Locate the cell with the specified text and output its (X, Y) center coordinate. 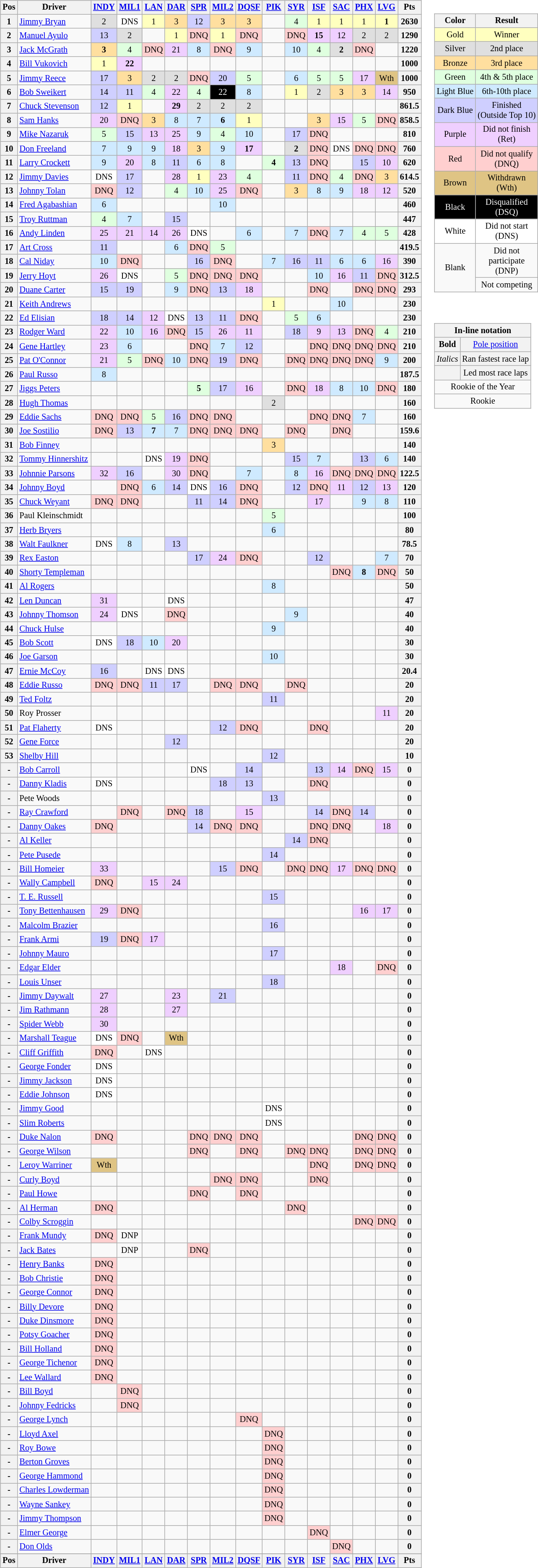
Sam Hanks (54, 120)
520 (410, 191)
Rodger Ward (54, 332)
Wally Campbell (54, 883)
Chuck Stevenson (54, 106)
293 (410, 290)
Elmer George (54, 1533)
Rookie of the Year (483, 387)
Gene Force (54, 742)
78.5 (410, 544)
Frank Armi (54, 939)
Bob Carroll (54, 770)
Blank (455, 268)
Keith Andrews (54, 304)
Pete Woods (54, 798)
Edgar Elder (54, 968)
Johnny Tolan (54, 191)
39 (9, 558)
760 (410, 149)
37 (9, 530)
Paul Howe (54, 1194)
Larry Crockett (54, 163)
419.5 (410, 248)
46 (9, 657)
Pat Flaherty (54, 728)
Jack Bates (54, 1250)
Johnny Mauro (54, 954)
Bold (448, 344)
Green (455, 77)
Jerry Hoyt (54, 276)
Eddie Johnson (54, 1095)
Johnny Thomson (54, 615)
Jimmy Good (54, 1109)
Rex Easton (54, 558)
Danny Kladis (54, 784)
858.5 (410, 120)
George Wilson (54, 1151)
Red (455, 159)
George Fonder (54, 1067)
1220 (410, 50)
Silver (455, 49)
Mike Nazaruk (54, 135)
41 (9, 587)
Paul Kleinschmidt (54, 516)
390 (410, 261)
Pat O'Connor (54, 360)
159.6 (410, 431)
Cliff Griffith (54, 1052)
Italics (448, 359)
Jimmy Jackson (54, 1081)
Gold (455, 35)
Don Olds (54, 1547)
Malcolm Brazier (54, 925)
Bronze (455, 63)
Did notparticipate(DNP) (507, 261)
Led most race laps (496, 373)
Lloyd Axel (54, 1434)
Billy Devore (54, 1307)
Spider Webb (54, 1024)
Johnny Fedricks (54, 1406)
Charles Lowderman (54, 1490)
2nd place (507, 49)
3rd place (507, 63)
Did not finish(Ret) (507, 135)
52 (9, 742)
Berton Groves (54, 1462)
Andy Linden (54, 233)
35 (9, 502)
Bill Vukovich (54, 64)
Herb Bryers (54, 530)
Ted Foltz (54, 699)
100 (410, 516)
Rookie (483, 401)
Troy Ruttman (54, 219)
Jimmy Reece (54, 78)
Jimmy Davies (54, 177)
Johnny Boyd (54, 488)
34 (9, 488)
80 (410, 530)
Johnnie Parsons (54, 473)
Walt Faulkner (54, 544)
George Connor (54, 1292)
Eddie Russo (54, 685)
49 (9, 699)
Chuck Weyant (54, 502)
Did not qualify(DNQ) (507, 159)
Ernie McCoy (54, 671)
Duke Dinsmore (54, 1321)
861.5 (410, 106)
48 (9, 685)
Finished(Outside Top 10) (507, 110)
Brown (455, 183)
428 (410, 233)
Art Cross (54, 248)
447 (410, 219)
4th & 5th place (507, 77)
Tony Bettenhausen (54, 911)
Colby Scroggin (54, 1222)
44 (9, 629)
Jim Rathmann (54, 1010)
Joe Garson (54, 657)
Jimmy Bryan (54, 21)
460 (410, 205)
Slim Roberts (54, 1123)
200 (410, 360)
Jimmy Daywalt (54, 996)
Fred Agabashian (54, 205)
Leroy Warriner (54, 1165)
Tommy Hinnershitz (54, 459)
Jiggs Peters (54, 389)
Al Rogers (54, 587)
Roy Bowe (54, 1448)
Hugh Thomas (54, 403)
Jack McGrath (54, 50)
43 (9, 615)
Bob Finney (54, 445)
312.5 (410, 276)
1290 (410, 36)
614.5 (410, 177)
Shelby Hill (54, 756)
36 (9, 516)
Duke Nalon (54, 1137)
Marshall Teague (54, 1038)
53 (9, 756)
Jimmy Thompson (54, 1518)
6th-10th place (507, 91)
Purple (455, 135)
T. E. Russell (54, 897)
Light Blue (455, 91)
620 (410, 163)
White (455, 231)
42 (9, 600)
Al Herman (54, 1208)
Don Freeland (54, 149)
In-line notation (483, 331)
Disqualified(DSQ) (507, 207)
Frank Mundy (54, 1236)
George Tichenor (54, 1363)
Bill Homeier (54, 869)
Potsy Goacher (54, 1335)
George Lynch (54, 1419)
Ed Elisian (54, 318)
70 (410, 558)
Manuel Ayulo (54, 36)
Dark Blue (455, 110)
Did not start(DNS) (507, 231)
Shorty Templeman (54, 572)
Cal Niday (54, 261)
Al Keller (54, 840)
Gene Hartley (54, 346)
Paul Russo (54, 375)
Winner (507, 35)
Danny Oakes (54, 827)
Ray Crawford (54, 812)
Color (455, 21)
Bob Sweikert (54, 92)
Bob Christie (54, 1278)
Curly Boyd (54, 1179)
950 (410, 92)
122.5 (410, 473)
45 (9, 643)
180 (410, 389)
Duane Carter (54, 290)
Lee Wallard (54, 1377)
Wayne Sankey (54, 1504)
George Hammond (54, 1476)
Louis Unser (54, 982)
Henry Banks (54, 1264)
Ran fastest race lap (496, 359)
2630 (410, 21)
Bill Holland (54, 1349)
187.5 (410, 375)
Result (507, 21)
Roy Prosser (54, 713)
Len Duncan (54, 600)
810 (410, 135)
Black (455, 207)
Not competing (507, 285)
Pole position (496, 344)
110 (410, 502)
Bob Scott (54, 643)
Chuck Hulse (54, 629)
Pete Pusede (54, 855)
38 (9, 544)
Eddie Sachs (54, 417)
Withdrawn(Wth) (507, 183)
Joe Sostilio (54, 431)
120 (410, 488)
20.4 (410, 671)
Bill Boyd (54, 1391)
51 (9, 728)
